Scan for the cell matching the given text and deliver its [X, Y] coordinate at center. 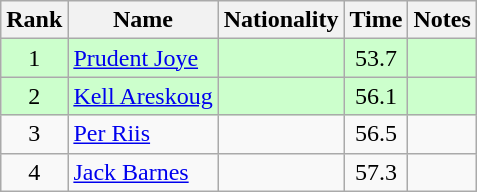
Jack Barnes [143, 172]
Kell Areskoug [143, 96]
Time [376, 20]
53.7 [376, 58]
Per Riis [143, 134]
56.5 [376, 134]
3 [34, 134]
1 [34, 58]
Name [143, 20]
Rank [34, 20]
Notes [442, 20]
57.3 [376, 172]
4 [34, 172]
56.1 [376, 96]
Prudent Joye [143, 58]
2 [34, 96]
Nationality [281, 20]
